For the text-containing cell, return its midpoint in (x, y) coordinate format. 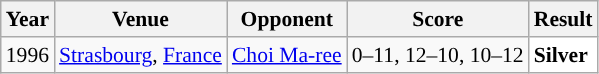
Choi Ma-ree (287, 55)
Result (564, 19)
1996 (28, 55)
Silver (564, 55)
Venue (140, 19)
0–11, 12–10, 10–12 (438, 55)
Strasbourg, France (140, 55)
Score (438, 19)
Opponent (287, 19)
Year (28, 19)
